Detect which cell encompasses the target text, then output its [X, Y] center coordinate. 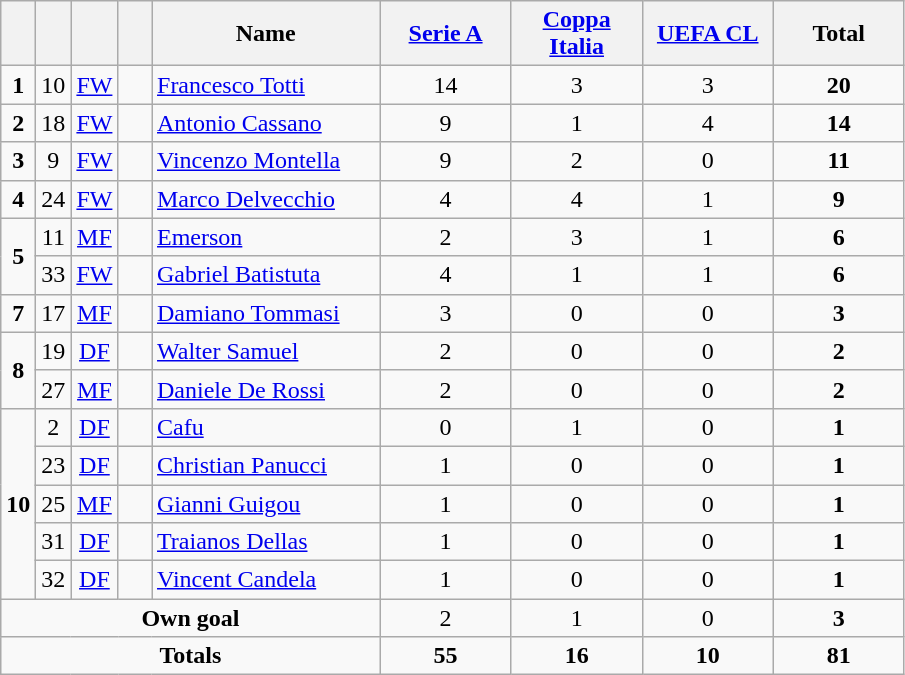
25 [54, 503]
Damiano Tommasi [266, 313]
UEFA CL [708, 34]
33 [54, 275]
Emerson [266, 237]
Vincent Candela [266, 580]
31 [54, 542]
23 [54, 465]
55 [446, 656]
Own goal [190, 618]
81 [838, 656]
20 [838, 85]
Serie A [446, 34]
Walter Samuel [266, 351]
Gianni Guigou [266, 503]
16 [576, 656]
Gabriel Batistuta [266, 275]
Christian Panucci [266, 465]
Coppa Italia [576, 34]
Cafu [266, 427]
Traianos Dellas [266, 542]
Total [838, 34]
Totals [190, 656]
Marco Delvecchio [266, 199]
Vincenzo Montella [266, 161]
27 [54, 389]
5 [18, 256]
7 [18, 313]
19 [54, 351]
32 [54, 580]
24 [54, 199]
Name [266, 34]
Daniele De Rossi [266, 389]
Antonio Cassano [266, 123]
18 [54, 123]
17 [54, 313]
Francesco Totti [266, 85]
8 [18, 370]
